Return the (X, Y) coordinate for the center point of the cell that contains the specified text.  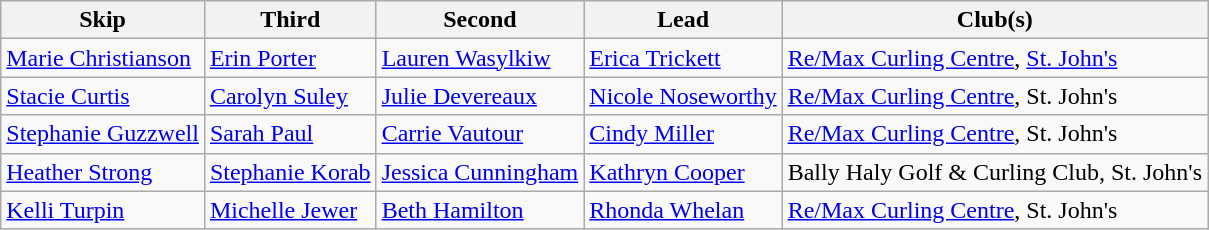
Nicole Noseworthy (683, 96)
Carrie Vautour (480, 134)
Rhonda Whelan (683, 210)
Cindy Miller (683, 134)
Skip (103, 20)
Heather Strong (103, 172)
Stephanie Guzzwell (103, 134)
Club(s) (994, 20)
Kathryn Cooper (683, 172)
Erica Trickett (683, 58)
Beth Hamilton (480, 210)
Bally Haly Golf & Curling Club, St. John's (994, 172)
Carolyn Suley (290, 96)
Erin Porter (290, 58)
Sarah Paul (290, 134)
Stacie Curtis (103, 96)
Jessica Cunningham (480, 172)
Marie Christianson (103, 58)
Stephanie Korab (290, 172)
Second (480, 20)
Michelle Jewer (290, 210)
Julie Devereaux (480, 96)
Third (290, 20)
Lauren Wasylkiw (480, 58)
Kelli Turpin (103, 210)
Lead (683, 20)
